Determine the [X, Y] coordinate at the center of the cell enclosing the given text.  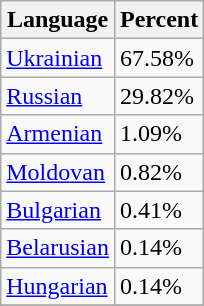
Language [58, 20]
Hungarian [58, 286]
0.41% [158, 210]
29.82% [158, 96]
Russian [58, 96]
Percent [158, 20]
Bulgarian [58, 210]
Armenian [58, 134]
1.09% [158, 134]
67.58% [158, 58]
0.82% [158, 172]
Moldovan [58, 172]
Ukrainian [58, 58]
Belarusian [58, 248]
